Capture the cell that displays the provided text and extract its (X, Y) central coordinate. 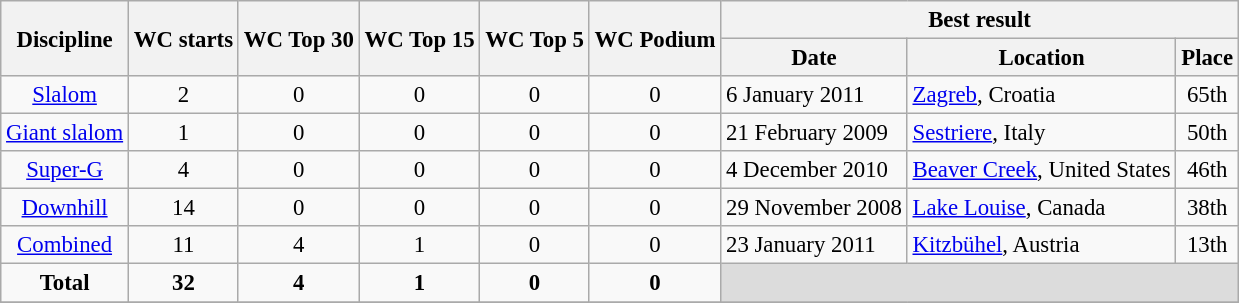
Combined (65, 245)
Super-G (65, 170)
Place (1207, 58)
14 (183, 208)
WC Top 15 (420, 38)
Location (1042, 58)
13th (1207, 245)
23 January 2011 (814, 245)
Sestriere, Italy (1042, 133)
2 (183, 95)
50th (1207, 133)
11 (183, 245)
65th (1207, 95)
46th (1207, 170)
32 (183, 283)
WC Top 30 (298, 38)
Date (814, 58)
21 February 2009 (814, 133)
Downhill (65, 208)
Lake Louise, Canada (1042, 208)
WC Top 5 (534, 38)
38th (1207, 208)
6 January 2011 (814, 95)
Kitzbühel, Austria (1042, 245)
Giant slalom (65, 133)
WC starts (183, 38)
Total (65, 283)
Zagreb, Croatia (1042, 95)
WC Podium (654, 38)
Best result (980, 20)
Discipline (65, 38)
Slalom (65, 95)
Beaver Creek, United States (1042, 170)
4 December 2010 (814, 170)
29 November 2008 (814, 208)
